Identify which cell holds the provided text, then report its [x, y] central coordinate. 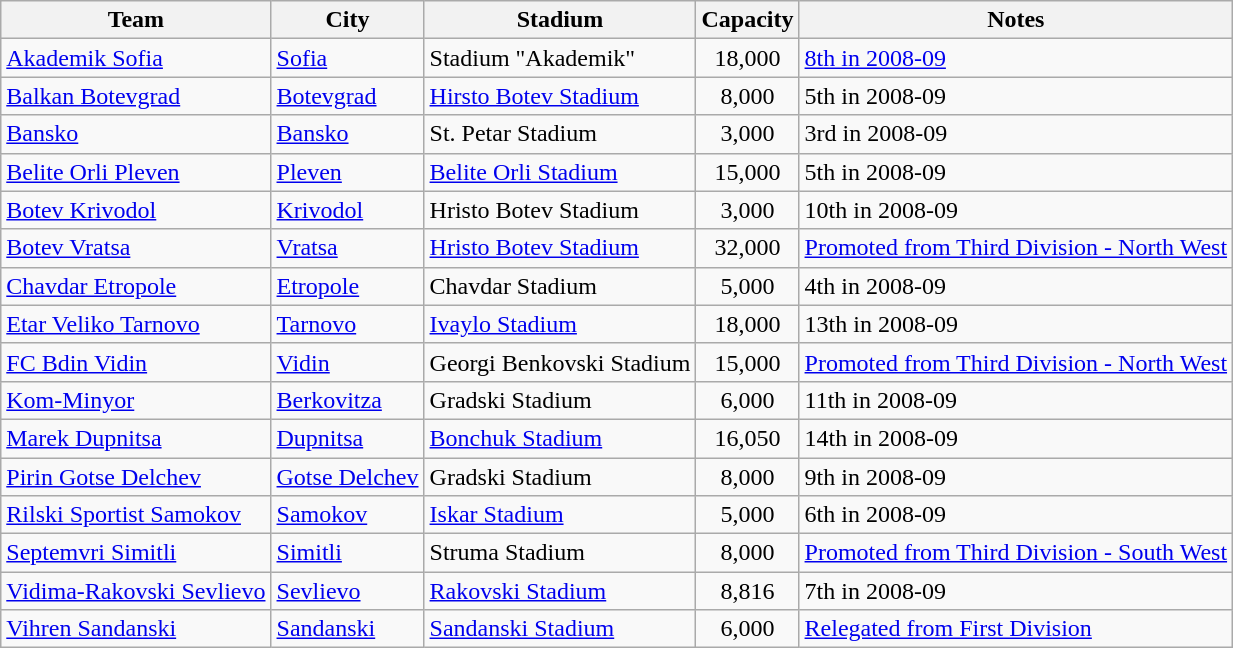
Vratsa [348, 248]
Iskar Stadium [560, 515]
10th in 2008-09 [1016, 210]
11th in 2008-09 [1016, 400]
Balkan Botevgrad [136, 96]
Pleven [348, 172]
Sandanski Stadium [560, 629]
8th in 2008-09 [1016, 58]
Etar Veliko Tarnovo [136, 324]
Rakovski Stadium [560, 591]
Samokov [348, 515]
Team [136, 20]
Vidin [348, 362]
Kom-Minyor [136, 400]
9th in 2008-09 [1016, 477]
Akademik Sofia [136, 58]
7th in 2008-09 [1016, 591]
Notes [1016, 20]
Georgi Benkovski Stadium [560, 362]
3rd in 2008-09 [1016, 134]
Stadium [560, 20]
Septemvri Simitli [136, 553]
13th in 2008-09 [1016, 324]
Tarnovo [348, 324]
Berkovitza [348, 400]
Krivodol [348, 210]
8,816 [748, 591]
Belite Orli Stadium [560, 172]
Bonchuk Stadium [560, 438]
Chavdar Stadium [560, 286]
Relegated from First Division [1016, 629]
City [348, 20]
Dupnitsa [348, 438]
Rilski Sportist Samokov [136, 515]
Pirin Gotse Delchev [136, 477]
Capacity [748, 20]
Ivaylo Stadium [560, 324]
14th in 2008-09 [1016, 438]
Etropole [348, 286]
Sevlievo [348, 591]
Marek Dupnitsa [136, 438]
FC Bdin Vidin [136, 362]
Stadium "Akademik" [560, 58]
16,050 [748, 438]
Sofia [348, 58]
St. Petar Stadium [560, 134]
Gotse Delchev [348, 477]
6th in 2008-09 [1016, 515]
Vihren Sandanski [136, 629]
Botevgrad [348, 96]
Belite Orli Pleven [136, 172]
Chavdar Etropole [136, 286]
32,000 [748, 248]
Sandanski [348, 629]
Botev Vratsa [136, 248]
Simitli [348, 553]
Vidima-Rakovski Sevlievo [136, 591]
Promoted from Third Division - South West [1016, 553]
4th in 2008-09 [1016, 286]
Struma Stadium [560, 553]
Botev Krivodol [136, 210]
Hirsto Botev Stadium [560, 96]
